Scan for the cell matching the given text and deliver its [X, Y] coordinate at center. 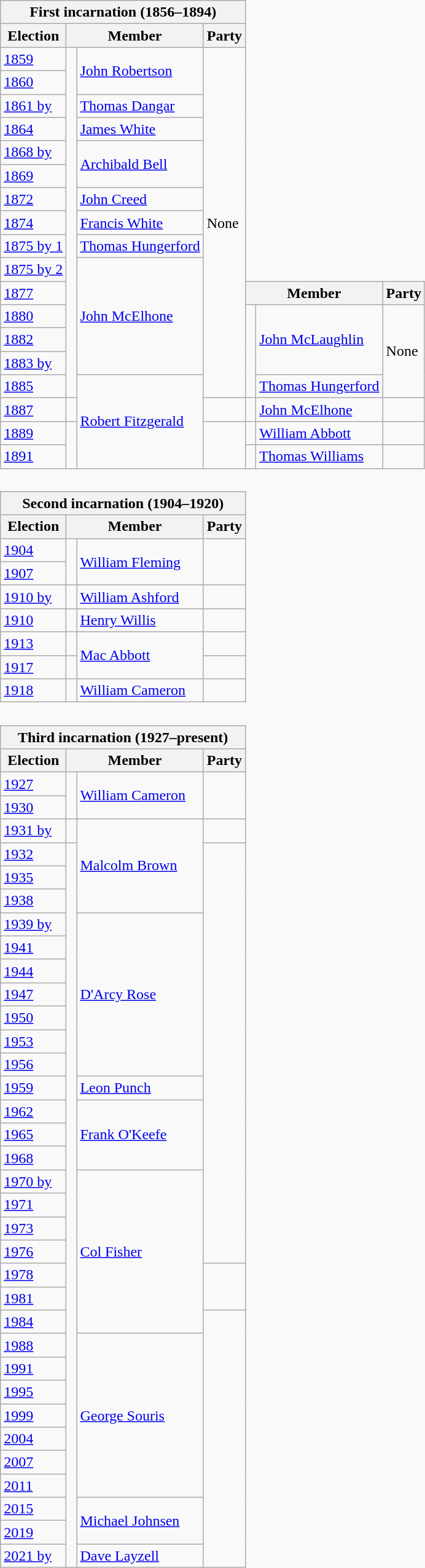
Robert Fitzgerald [140, 421]
1880 [33, 316]
1931 by [33, 831]
1968 [33, 1158]
William Abbott [319, 433]
1875 by 2 [33, 269]
2011 [33, 1486]
John Creed [140, 199]
Second incarnation (1904–1920) [123, 503]
1962 [33, 1111]
1860 [33, 82]
1959 [33, 1088]
William Ashford [140, 597]
2021 by [33, 1556]
Frank O'Keefe [140, 1135]
1976 [33, 1252]
1938 [33, 901]
Michael Johnsen [140, 1521]
1887 [33, 410]
1874 [33, 222]
1944 [33, 971]
1918 [33, 691]
1947 [33, 994]
1978 [33, 1275]
2015 [33, 1509]
2004 [33, 1439]
1991 [33, 1368]
1861 by [33, 106]
1882 [33, 340]
1973 [33, 1228]
1953 [33, 1041]
Mac Abbott [140, 655]
1859 [33, 59]
1910 by [33, 597]
1971 [33, 1205]
Francis White [140, 222]
1981 [33, 1298]
James White [140, 129]
1917 [33, 667]
1970 by [33, 1182]
1868 by [33, 152]
Henry Willis [140, 620]
D'Arcy Rose [140, 994]
William Fleming [140, 562]
1935 [33, 877]
Col Fisher [140, 1252]
1864 [33, 129]
1910 [33, 620]
2019 [33, 1532]
Thomas Dangar [140, 106]
1930 [33, 807]
1939 by [33, 924]
1950 [33, 1017]
Leon Punch [140, 1088]
2007 [33, 1462]
First incarnation (1856–1894) [123, 12]
1965 [33, 1135]
1889 [33, 433]
1869 [33, 176]
1984 [33, 1322]
1927 [33, 784]
Third incarnation (1927–present) [123, 737]
Thomas Williams [319, 457]
1941 [33, 947]
Archibald Bell [140, 164]
Dave Layzell [140, 1556]
1891 [33, 457]
1877 [33, 293]
1995 [33, 1392]
1988 [33, 1345]
1956 [33, 1065]
1883 by [33, 363]
1904 [33, 550]
1872 [33, 199]
1907 [33, 573]
George Souris [140, 1415]
1913 [33, 643]
1875 by 1 [33, 246]
1932 [33, 854]
John McLaughlin [319, 340]
1999 [33, 1415]
John Robertson [140, 71]
Malcolm Brown [140, 866]
1885 [33, 386]
